Provide the [x, y] coordinate of the cell's center where the given text is located.  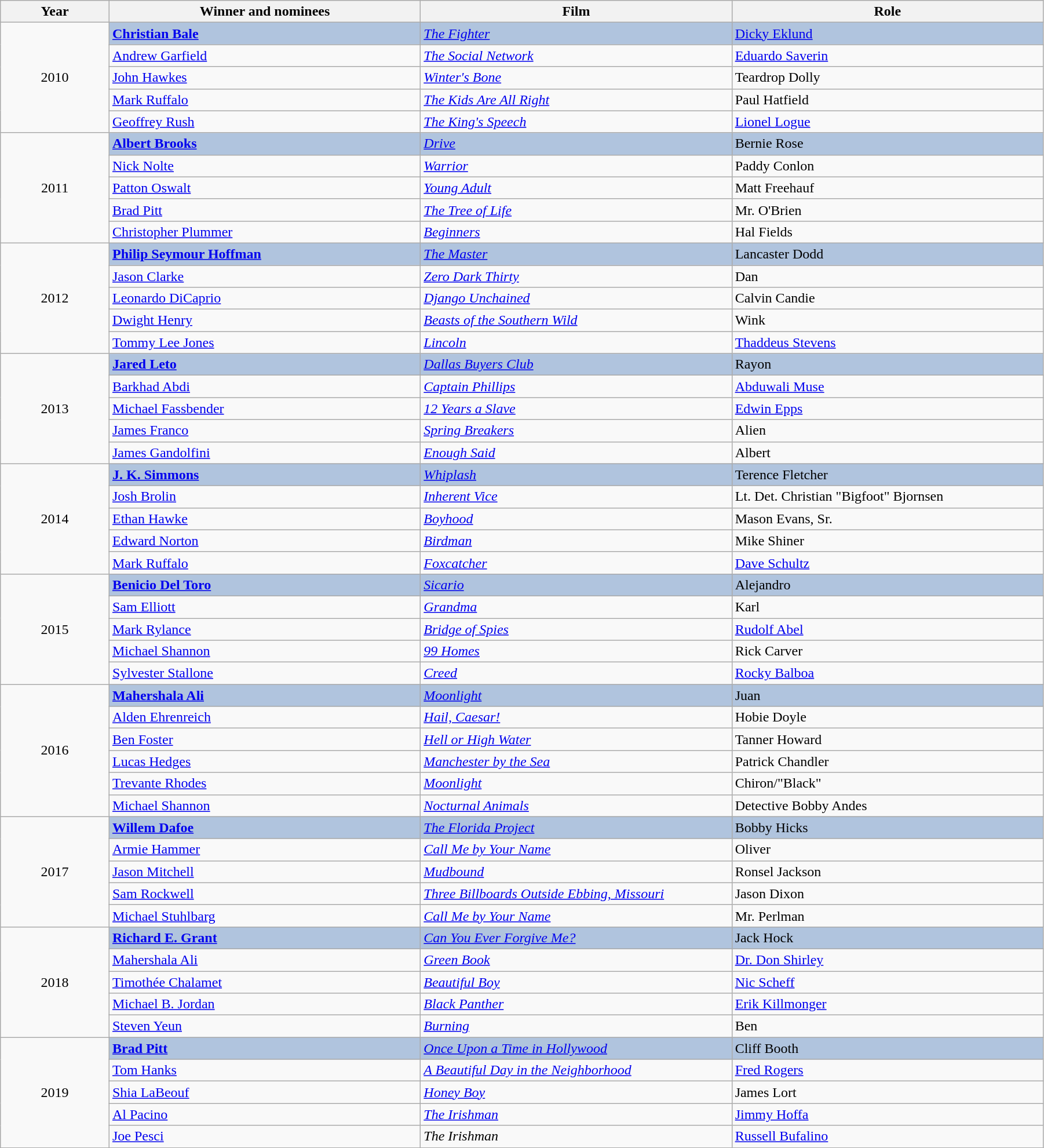
Hobie Doyle [888, 717]
Captain Phillips [576, 387]
Jared Leto [264, 365]
Ben [888, 1026]
Barkhad Abdi [264, 387]
Dave Schultz [888, 563]
2015 [55, 629]
Rudolf Abel [888, 629]
Drive [576, 144]
Terence Fletcher [888, 475]
Al Pacino [264, 1114]
James Franco [264, 431]
Sicario [576, 585]
Sylvester Stallone [264, 673]
Nic Scheff [888, 982]
Jason Dixon [888, 894]
The Tree of Life [576, 210]
Lt. Det. Christian "Bigfoot" Bjornsen [888, 497]
Black Panther [576, 1004]
Lionel Logue [888, 122]
Young Adult [576, 188]
Alden Ehrenreich [264, 717]
Christopher Plummer [264, 232]
Detective Bobby Andes [888, 806]
Thaddeus Stevens [888, 342]
Can You Ever Forgive Me? [576, 938]
Creed [576, 673]
Matt Freehauf [888, 188]
The Florida Project [576, 828]
Tanner Howard [888, 739]
2012 [55, 298]
Burning [576, 1026]
Green Book [576, 960]
Boyhood [576, 519]
Leonardo DiCaprio [264, 298]
Jack Hock [888, 938]
Joe Pesci [264, 1136]
Grandma [576, 607]
2013 [55, 409]
Beautiful Boy [576, 982]
Lancaster Dodd [888, 254]
2014 [55, 519]
2010 [55, 78]
Film [576, 12]
Patton Oswalt [264, 188]
Nocturnal Animals [576, 806]
The Master [576, 254]
Ben Foster [264, 739]
Winner and nominees [264, 12]
Tommy Lee Jones [264, 342]
Rayon [888, 365]
Manchester by the Sea [576, 761]
Edwin Epps [888, 409]
Nick Nolte [264, 166]
Edward Norton [264, 541]
Enough Said [576, 453]
Erik Killmonger [888, 1004]
Christian Bale [264, 34]
12 Years a Slave [576, 409]
Fred Rogers [888, 1070]
Jason Mitchell [264, 872]
John Hawkes [264, 78]
Timothée Chalamet [264, 982]
Dicky Eklund [888, 34]
2011 [55, 188]
Chiron/"Black" [888, 783]
Russell Bufalino [888, 1136]
Albert [888, 453]
Mr. Perlman [888, 916]
Bobby Hicks [888, 828]
Tom Hanks [264, 1070]
Shia LaBeouf [264, 1092]
Albert Brooks [264, 144]
Foxcatcher [576, 563]
2017 [55, 872]
Beasts of the Southern Wild [576, 320]
Whiplash [576, 475]
Richard E. Grant [264, 938]
James Gandolfini [264, 453]
Mr. O'Brien [888, 210]
Eduardo Saverin [888, 56]
The Kids Are All Right [576, 100]
Ethan Hawke [264, 519]
Mark Rylance [264, 629]
Jason Clarke [264, 276]
Beginners [576, 232]
Dallas Buyers Club [576, 365]
Alejandro [888, 585]
2016 [55, 750]
Alien [888, 431]
Wink [888, 320]
Warrior [576, 166]
Michael Fassbender [264, 409]
Karl [888, 607]
Oliver [888, 850]
Bernie Rose [888, 144]
Ronsel Jackson [888, 872]
Cliff Booth [888, 1048]
Dwight Henry [264, 320]
Year [55, 12]
Paul Hatfield [888, 100]
Role [888, 12]
Michael Stuhlbarg [264, 916]
Dan [888, 276]
Armie Hammer [264, 850]
2019 [55, 1092]
99 Homes [576, 651]
Rocky Balboa [888, 673]
Sam Rockwell [264, 894]
Benicio Del Toro [264, 585]
Trevante Rhodes [264, 783]
Teardrop Dolly [888, 78]
Steven Yeun [264, 1026]
The Social Network [576, 56]
The King's Speech [576, 122]
Hell or High Water [576, 739]
Andrew Garfield [264, 56]
Once Upon a Time in Hollywood [576, 1048]
Hal Fields [888, 232]
Lucas Hedges [264, 761]
Winter's Bone [576, 78]
Jimmy Hoffa [888, 1114]
Bridge of Spies [576, 629]
J. K. Simmons [264, 475]
Hail, Caesar! [576, 717]
Spring Breakers [576, 431]
2018 [55, 982]
Calvin Candie [888, 298]
Django Unchained [576, 298]
Juan [888, 695]
The Fighter [576, 34]
Josh Brolin [264, 497]
Dr. Don Shirley [888, 960]
Lincoln [576, 342]
Abduwali Muse [888, 387]
Three Billboards Outside Ebbing, Missouri [576, 894]
Inherent Vice [576, 497]
Michael B. Jordan [264, 1004]
Patrick Chandler [888, 761]
James Lort [888, 1092]
Honey Boy [576, 1092]
Philip Seymour Hoffman [264, 254]
Sam Elliott [264, 607]
Zero Dark Thirty [576, 276]
Rick Carver [888, 651]
Birdman [576, 541]
Willem Dafoe [264, 828]
Mason Evans, Sr. [888, 519]
Mike Shiner [888, 541]
Geoffrey Rush [264, 122]
Paddy Conlon [888, 166]
A Beautiful Day in the Neighborhood [576, 1070]
Mudbound [576, 872]
